Scan for the cell matching the given text and deliver its (X, Y) coordinate at center. 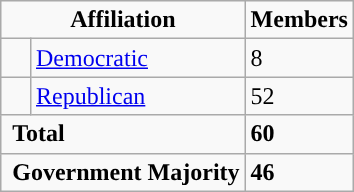
Affiliation (123, 20)
Republican (138, 96)
46 (299, 172)
52 (299, 96)
Government Majority (123, 172)
Democratic (138, 58)
60 (299, 134)
Total (123, 134)
Members (299, 20)
8 (299, 58)
